Return [X, Y] of the center of cell containing provided text 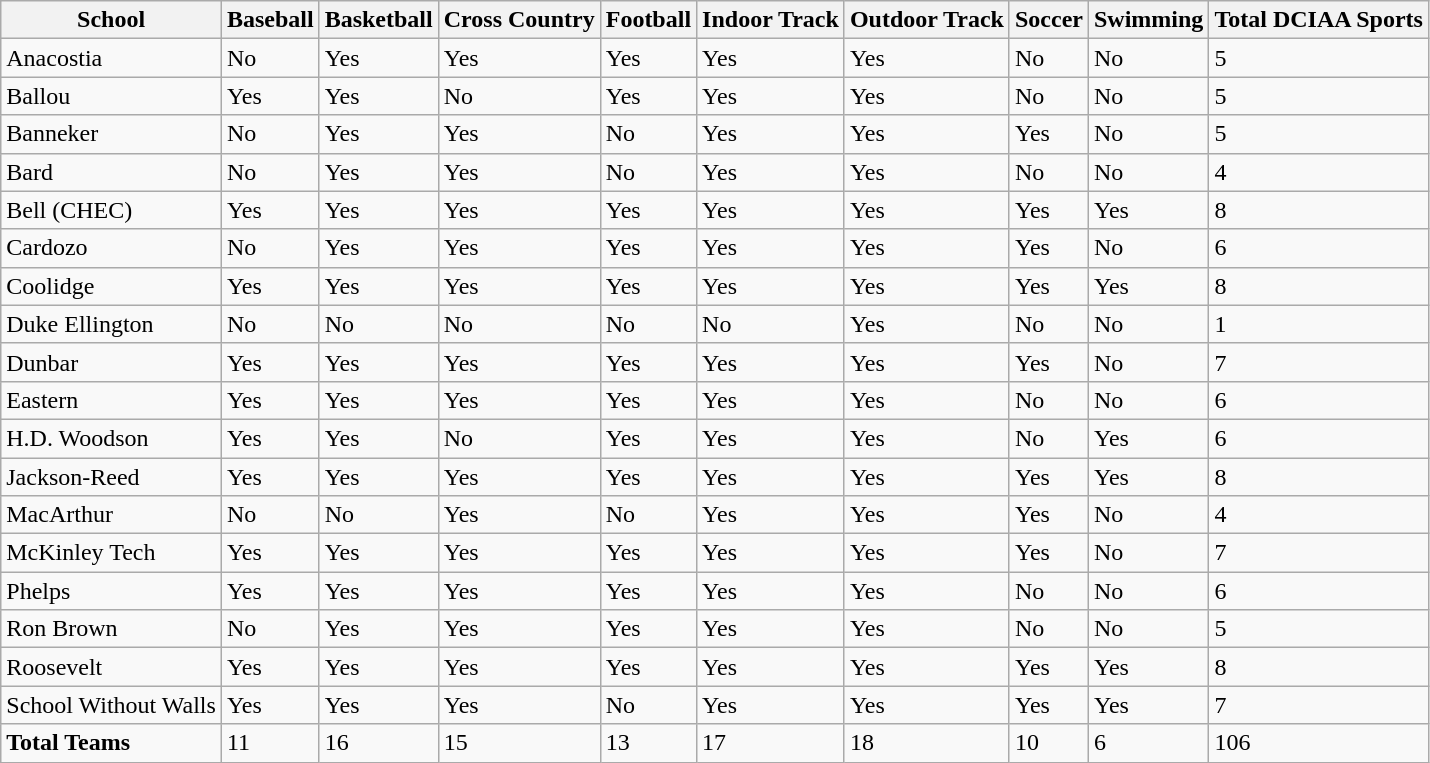
H.D. Woodson [112, 438]
Outdoor Track [926, 20]
Dunbar [112, 362]
Eastern [112, 400]
Indoor Track [771, 20]
Football [648, 20]
11 [270, 743]
Total DCIAA Sports [1319, 20]
Cardozo [112, 248]
Jackson-Reed [112, 477]
1 [1319, 324]
Bell (CHEC) [112, 210]
13 [648, 743]
Cross Country [519, 20]
Soccer [1048, 20]
MacArthur [112, 515]
Phelps [112, 591]
10 [1048, 743]
Anacostia [112, 58]
106 [1319, 743]
School [112, 20]
Bard [112, 172]
Basketball [378, 20]
Total Teams [112, 743]
Ron Brown [112, 629]
Swimming [1148, 20]
16 [378, 743]
School Without Walls [112, 705]
Banneker [112, 134]
Coolidge [112, 286]
15 [519, 743]
Roosevelt [112, 667]
Ballou [112, 96]
Baseball [270, 20]
18 [926, 743]
McKinley Tech [112, 553]
Duke Ellington [112, 324]
17 [771, 743]
